Detect which cell encompasses the target text, then output its [x, y] center coordinate. 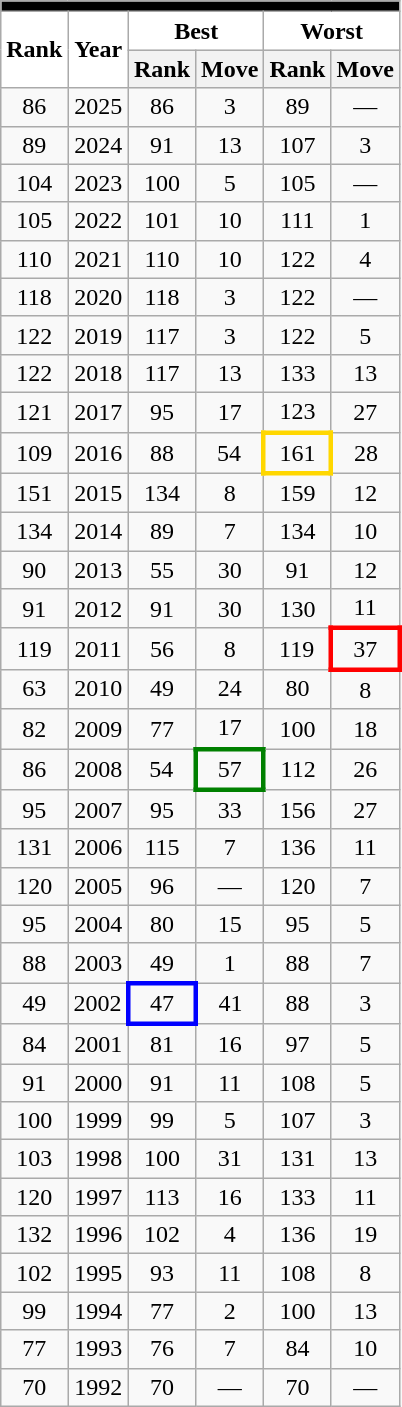
90 [34, 570]
1992 [98, 1387]
1994 [98, 1311]
123 [298, 412]
2019 [98, 335]
2017 [98, 412]
115 [162, 848]
2020 [98, 297]
81 [162, 1044]
2024 [98, 145]
1996 [98, 1235]
112 [298, 768]
113 [162, 1197]
Best [196, 31]
2002 [98, 1004]
2013 [98, 570]
2011 [98, 648]
93 [162, 1273]
47 [162, 1004]
1997 [98, 1197]
103 [34, 1159]
28 [365, 452]
33 [230, 810]
2006 [98, 848]
159 [298, 493]
2004 [98, 924]
2 [230, 1311]
2016 [98, 452]
15 [230, 924]
56 [162, 648]
41 [230, 1004]
2025 [98, 107]
82 [34, 729]
101 [162, 221]
Year [98, 50]
37 [365, 648]
31 [230, 1159]
57 [230, 768]
2000 [98, 1083]
2014 [98, 532]
2007 [98, 810]
26 [365, 768]
18 [365, 729]
156 [298, 810]
1993 [98, 1349]
1995 [98, 1273]
2012 [98, 609]
151 [34, 493]
2003 [98, 963]
Worst [332, 31]
63 [34, 689]
2005 [98, 886]
132 [34, 1235]
2008 [98, 768]
55 [162, 570]
2009 [98, 729]
109 [34, 452]
96 [162, 886]
161 [298, 452]
24 [230, 689]
121 [34, 412]
1998 [98, 1159]
97 [298, 1044]
2001 [98, 1044]
2022 [98, 221]
2015 [98, 493]
2021 [98, 259]
2018 [98, 373]
76 [162, 1349]
111 [298, 221]
1999 [98, 1121]
104 [34, 183]
2010 [98, 689]
19 [365, 1235]
2023 [98, 183]
130 [298, 609]
